Return (X, Y) of the center of cell containing provided text 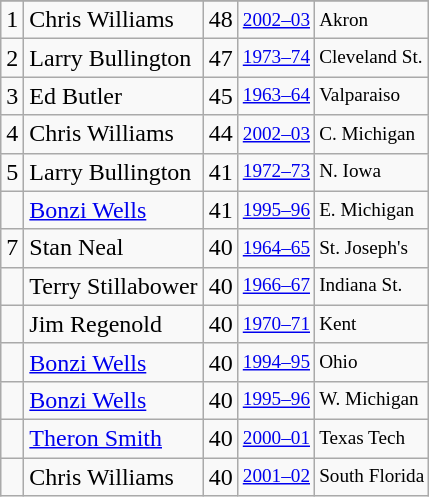
Kent (372, 324)
1970–71 (276, 324)
1963–64 (276, 96)
48 (220, 20)
1994–95 (276, 362)
2 (12, 58)
Ed Butler (114, 96)
1 (12, 20)
1966–67 (276, 286)
1973–74 (276, 58)
1972–73 (276, 172)
3 (12, 96)
2001–02 (276, 477)
5 (12, 172)
Theron Smith (114, 438)
Indiana St. (372, 286)
W. Michigan (372, 400)
Valparaiso (372, 96)
Terry Stillabower (114, 286)
C. Michigan (372, 134)
St. Joseph's (372, 248)
Texas Tech (372, 438)
2000–01 (276, 438)
44 (220, 134)
Ohio (372, 362)
4 (12, 134)
Jim Regenold (114, 324)
Stan Neal (114, 248)
N. Iowa (372, 172)
45 (220, 96)
South Florida (372, 477)
47 (220, 58)
Cleveland St. (372, 58)
Akron (372, 20)
1964–65 (276, 248)
7 (12, 248)
E. Michigan (372, 210)
